Return the (X, Y) coordinate for the center point of the cell that contains the specified text.  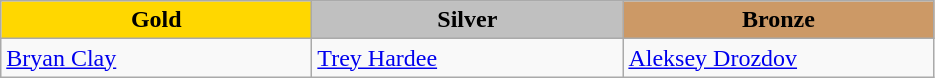
Bronze (778, 20)
Aleksey Drozdov (778, 58)
Bryan Clay (156, 58)
Silver (468, 20)
Gold (156, 20)
Trey Hardee (468, 58)
